For the text-containing cell, return its midpoint in (X, Y) coordinate format. 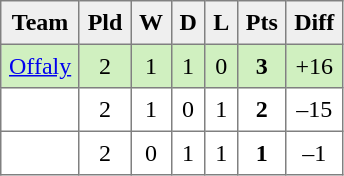
Diff (314, 23)
Pts (261, 23)
L (222, 23)
Offaly (40, 66)
Team (40, 23)
Pld (104, 23)
3 (261, 66)
–1 (314, 153)
–15 (314, 110)
+16 (314, 66)
W (151, 23)
D (188, 23)
